Determine the (x, y) coordinate at the center of the cell enclosing the given text.  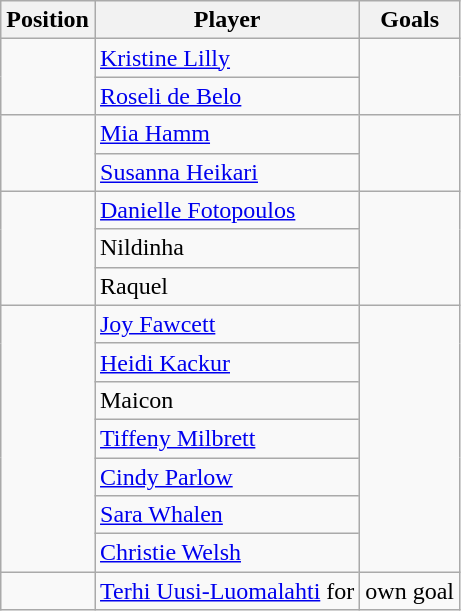
Terhi Uusi-Luomalahti for (226, 591)
Danielle Fotopoulos (226, 210)
Maicon (226, 400)
Kristine Lilly (226, 58)
Tiffeny Milbrett (226, 438)
Position (48, 20)
Susanna Heikari (226, 172)
Roseli de Belo (226, 96)
Joy Fawcett (226, 324)
Cindy Parlow (226, 477)
Sara Whalen (226, 515)
Mia Hamm (226, 134)
own goal (410, 591)
Heidi Kackur (226, 362)
Christie Welsh (226, 553)
Player (226, 20)
Raquel (226, 286)
Goals (410, 20)
Nildinha (226, 248)
